Pinpoint the cell where the given text exists, returning its (x, y) midpoint coordinate. 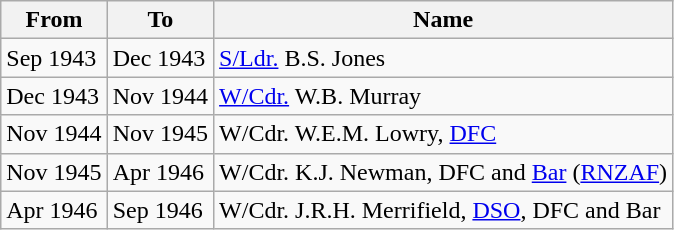
W/Cdr. W.B. Murray (444, 96)
Sep 1946 (160, 210)
W/Cdr. J.R.H. Merrifield, DSO, DFC and Bar (444, 210)
W/Cdr. K.J. Newman, DFC and Bar (RNZAF) (444, 172)
From (54, 20)
Name (444, 20)
S/Ldr. B.S. Jones (444, 58)
Sep 1943 (54, 58)
W/Cdr. W.E.M. Lowry, DFC (444, 134)
To (160, 20)
